Output the [X, Y] coordinate of the center of the cell containing the given text.  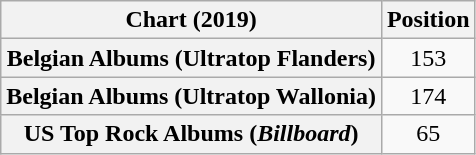
65 [428, 134]
Chart (2019) [192, 20]
US Top Rock Albums (Billboard) [192, 134]
Belgian Albums (Ultratop Wallonia) [192, 96]
153 [428, 58]
Position [428, 20]
Belgian Albums (Ultratop Flanders) [192, 58]
174 [428, 96]
